Return the [x, y] coordinate for the center point of the cell that contains the specified text.  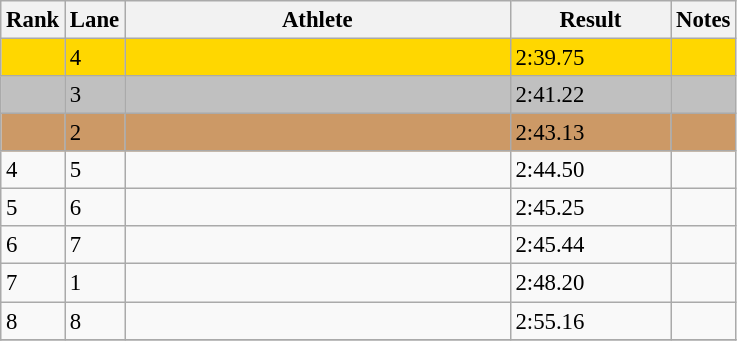
Notes [704, 20]
Result [590, 20]
Athlete [318, 20]
2:43.13 [590, 133]
2 [95, 133]
2:45.25 [590, 208]
2:48.20 [590, 283]
Rank [33, 20]
3 [95, 95]
2:55.16 [590, 321]
Lane [95, 20]
2:44.50 [590, 170]
2:45.44 [590, 245]
2:39.75 [590, 58]
2:41.22 [590, 95]
1 [95, 283]
